Detect which cell encompasses the target text, then output its (X, Y) center coordinate. 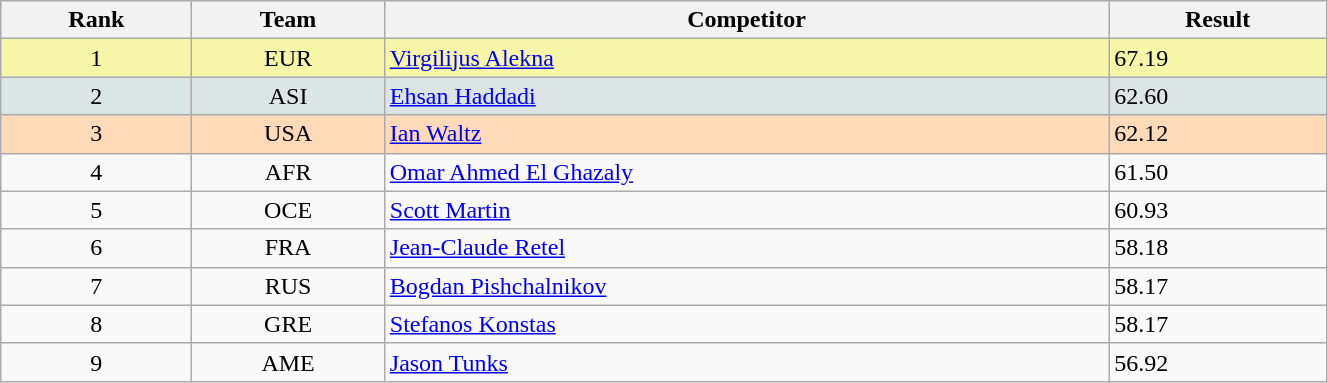
Competitor (746, 20)
67.19 (1218, 58)
Ian Waltz (746, 134)
7 (96, 286)
Scott Martin (746, 210)
Jean-Claude Retel (746, 248)
USA (288, 134)
AME (288, 362)
4 (96, 172)
AFR (288, 172)
Rank (96, 20)
EUR (288, 58)
8 (96, 324)
Bogdan Pishchalnikov (746, 286)
Virgilijus Alekna (746, 58)
Jason Tunks (746, 362)
3 (96, 134)
GRE (288, 324)
FRA (288, 248)
Stefanos Konstas (746, 324)
6 (96, 248)
58.18 (1218, 248)
ASI (288, 96)
62.12 (1218, 134)
56.92 (1218, 362)
62.60 (1218, 96)
61.50 (1218, 172)
Ehsan Haddadi (746, 96)
2 (96, 96)
9 (96, 362)
OCE (288, 210)
5 (96, 210)
RUS (288, 286)
Team (288, 20)
60.93 (1218, 210)
Result (1218, 20)
Omar Ahmed El Ghazaly (746, 172)
1 (96, 58)
